Scan for the cell matching the given text and deliver its (x, y) coordinate at center. 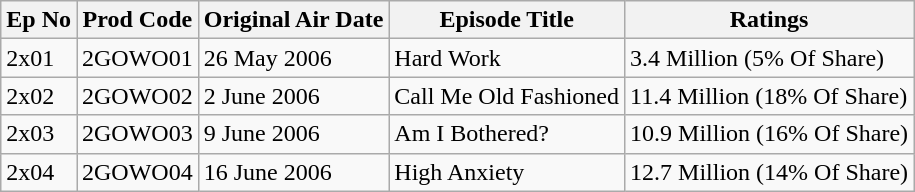
16 June 2006 (294, 172)
2x03 (39, 134)
Hard Work (507, 58)
2GOWO02 (137, 96)
2x01 (39, 58)
11.4 Million (18% Of Share) (770, 96)
26 May 2006 (294, 58)
Ep No (39, 20)
Original Air Date (294, 20)
Prod Code (137, 20)
Call Me Old Fashioned (507, 96)
2 June 2006 (294, 96)
3.4 Million (5% Of Share) (770, 58)
Ratings (770, 20)
10.9 Million (16% Of Share) (770, 134)
High Anxiety (507, 172)
2x04 (39, 172)
2GOWO01 (137, 58)
2x02 (39, 96)
12.7 Million (14% Of Share) (770, 172)
2GOWO03 (137, 134)
2GOWO04 (137, 172)
9 June 2006 (294, 134)
Episode Title (507, 20)
Am I Bothered? (507, 134)
